Determine the [x, y] coordinate at the center of the cell enclosing the given text.  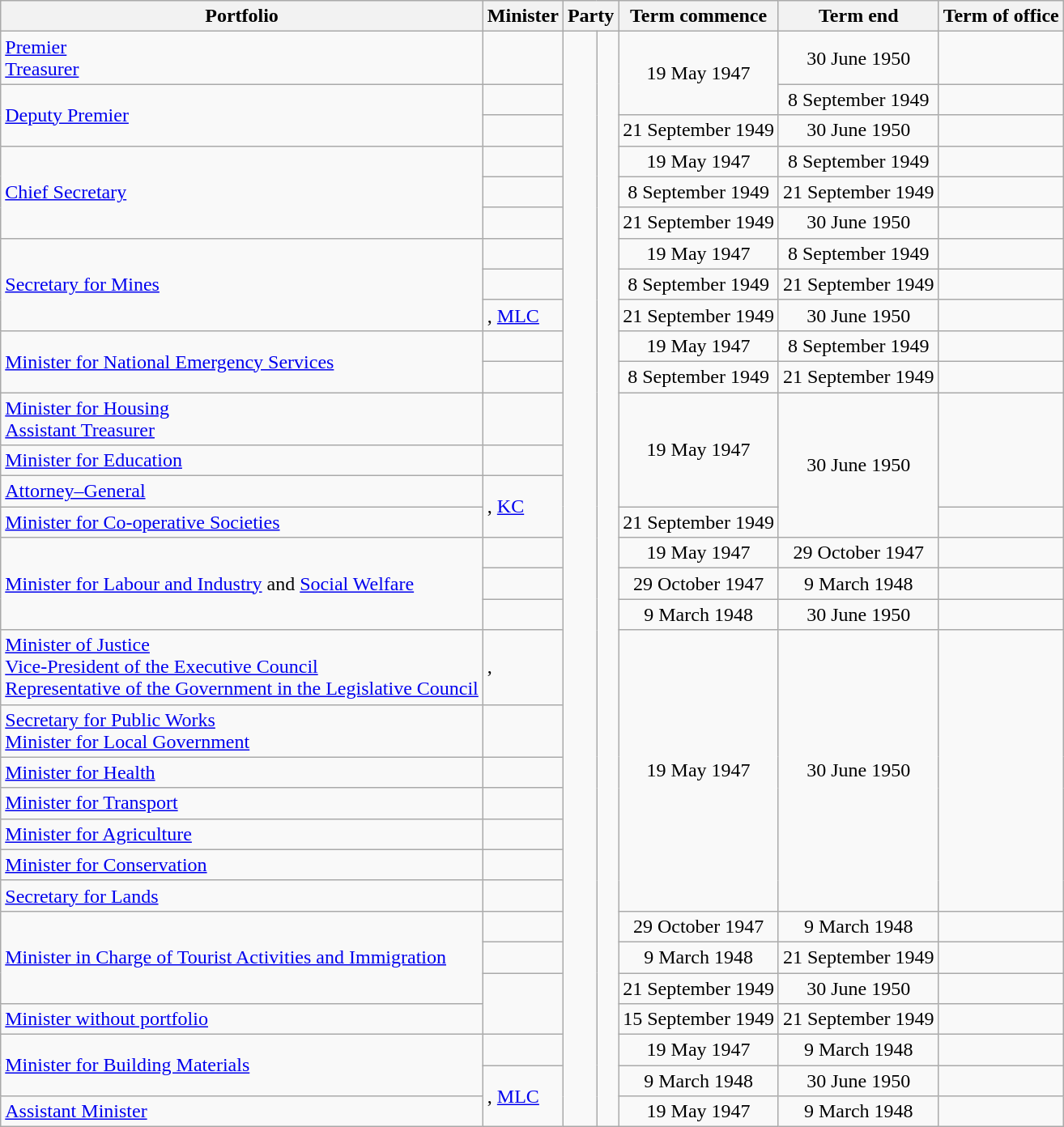
Assistant Minister [242, 1112]
Term of office [1001, 16]
Secretary for Public WorksMinister for Local Government [242, 730]
Term end [858, 16]
Minister for Transport [242, 803]
Chief Secretary [242, 192]
Secretary for Lands [242, 895]
Minister for Education [242, 461]
15 September 1949 [699, 1019]
Minister for Co-operative Societies [242, 522]
Minister for HousingAssistant Treasurer [242, 418]
Minister for Building Materials [242, 1065]
Minister for Conservation [242, 865]
Attorney–General [242, 491]
Minister for Agriculture [242, 834]
, [523, 667]
Term commence [699, 16]
Minister for National Emergency Services [242, 361]
Minister for Labour and Industry and Social Welfare [242, 584]
Minister without portfolio [242, 1019]
, KC [523, 507]
Deputy Premier [242, 115]
Minister for Health [242, 772]
Minister in Charge of Tourist Activities and Immigration [242, 957]
Secretary for Mines [242, 284]
Minister of JusticeVice-President of the Executive CouncilRepresentative of the Government in the Legislative Council [242, 667]
Minister [523, 16]
Portfolio [242, 16]
Party [590, 16]
PremierTreasurer [242, 58]
